Provide the [X, Y] coordinate of the cell's center where the given text is located.  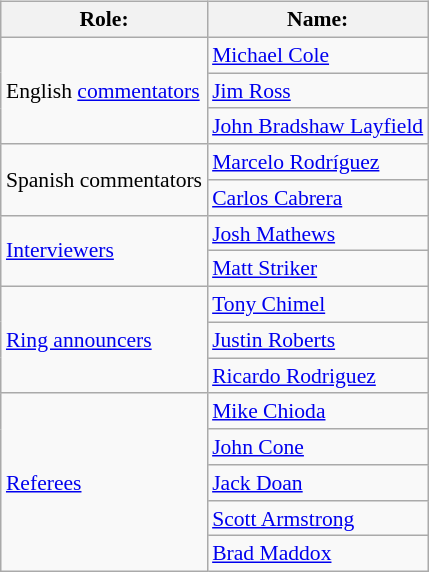
Justin Roberts [318, 340]
Ring announcers [104, 340]
Role: [104, 20]
Mike Chioda [318, 411]
Marcelo Rodríguez [318, 162]
Brad Maddox [318, 554]
Michael Cole [318, 55]
Name: [318, 20]
Scott Armstrong [318, 518]
Carlos Cabrera [318, 198]
Jim Ross [318, 91]
English commentators [104, 90]
Jack Doan [318, 483]
John Cone [318, 447]
John Bradshaw Layfield [318, 126]
Referees [104, 482]
Ricardo Rodriguez [318, 376]
Spanish commentators [104, 180]
Matt Striker [318, 269]
Josh Mathews [318, 233]
Interviewers [104, 250]
Tony Chimel [318, 305]
